Scan for the cell matching the given text and deliver its [x, y] coordinate at center. 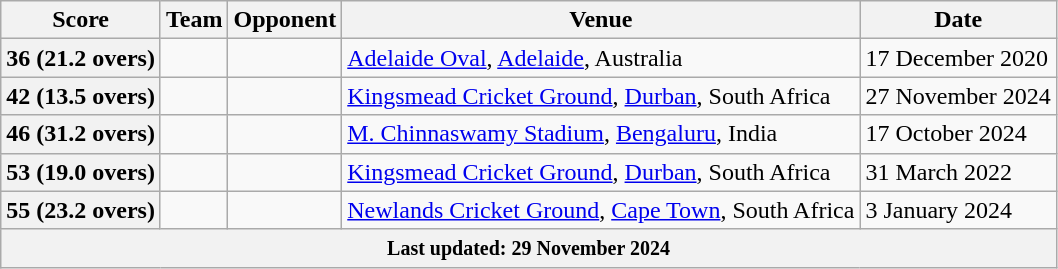
Score [81, 20]
Adelaide Oval, Adelaide, Australia [601, 58]
46 (31.2 overs) [81, 134]
36 (21.2 overs) [81, 58]
Newlands Cricket Ground, Cape Town, South Africa [601, 210]
3 January 2024 [958, 210]
55 (23.2 overs) [81, 210]
17 October 2024 [958, 134]
Date [958, 20]
Opponent [285, 20]
42 (13.5 overs) [81, 96]
Team [194, 20]
27 November 2024 [958, 96]
Venue [601, 20]
17 December 2020 [958, 58]
Last updated: 29 November 2024 [529, 248]
31 March 2022 [958, 172]
M. Chinnaswamy Stadium, Bengaluru, India [601, 134]
53 (19.0 overs) [81, 172]
